Locate the cell with the specified text and output its (X, Y) center coordinate. 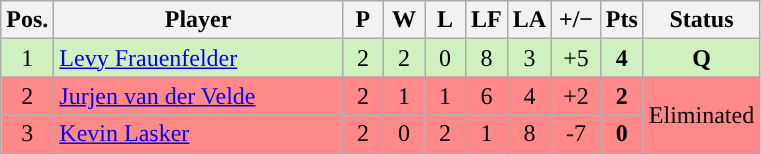
-7 (576, 134)
Q (701, 58)
+/− (576, 20)
P (362, 20)
+5 (576, 58)
6 (487, 96)
W (404, 20)
LF (487, 20)
+2 (576, 96)
Player (198, 20)
Pos. (28, 20)
LA (529, 20)
Kevin Lasker (198, 134)
L (444, 20)
Eliminated (701, 115)
Pts (622, 20)
Jurjen van der Velde (198, 96)
Status (701, 20)
Levy Frauenfelder (198, 58)
